Output the (X, Y) coordinate of the center of the cell containing the given text.  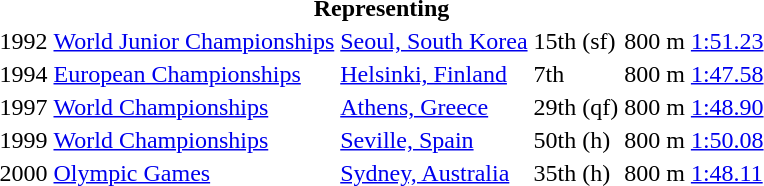
Helsinki, Finland (434, 74)
Seville, Spain (434, 140)
Athens, Greece (434, 107)
World Junior Championships (194, 41)
15th (sf) (576, 41)
European Championships (194, 74)
29th (qf) (576, 107)
7th (576, 74)
Seoul, South Korea (434, 41)
50th (h) (576, 140)
